Capture the cell that displays the provided text and extract its [X, Y] central coordinate. 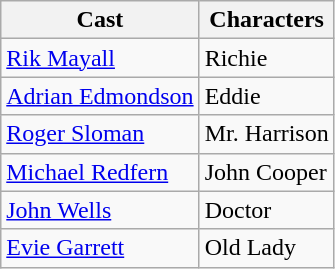
Cast [100, 20]
Old Lady [266, 248]
Doctor [266, 210]
Eddie [266, 96]
Richie [266, 58]
John Cooper [266, 172]
Characters [266, 20]
Adrian Edmondson [100, 96]
Michael Redfern [100, 172]
Roger Sloman [100, 134]
John Wells [100, 210]
Rik Mayall [100, 58]
Evie Garrett [100, 248]
Mr. Harrison [266, 134]
